Identify which cell holds the provided text, then report its (x, y) central coordinate. 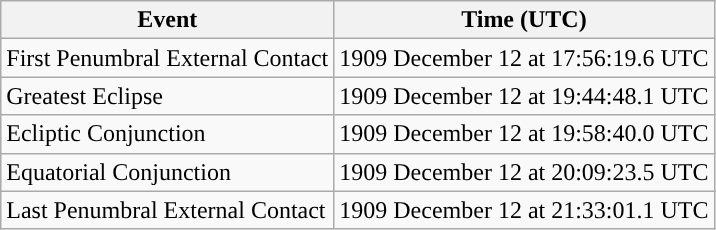
1909 December 12 at 21:33:01.1 UTC (524, 210)
Time (UTC) (524, 20)
1909 December 12 at 19:58:40.0 UTC (524, 134)
1909 December 12 at 19:44:48.1 UTC (524, 96)
Ecliptic Conjunction (168, 134)
Last Penumbral External Contact (168, 210)
Equatorial Conjunction (168, 172)
Event (168, 20)
First Penumbral External Contact (168, 58)
1909 December 12 at 17:56:19.6 UTC (524, 58)
Greatest Eclipse (168, 96)
1909 December 12 at 20:09:23.5 UTC (524, 172)
